For the text-containing cell, return its midpoint in (X, Y) coordinate format. 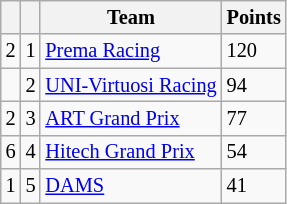
5 (31, 186)
Points (254, 17)
41 (254, 186)
4 (31, 152)
DAMS (130, 186)
Prema Racing (130, 51)
3 (31, 118)
Hitech Grand Prix (130, 152)
77 (254, 118)
94 (254, 85)
ART Grand Prix (130, 118)
120 (254, 51)
54 (254, 152)
6 (11, 152)
UNI-Virtuosi Racing (130, 85)
Team (130, 17)
